Extract the [X, Y] coordinate from the center of the cell holding the provided text.  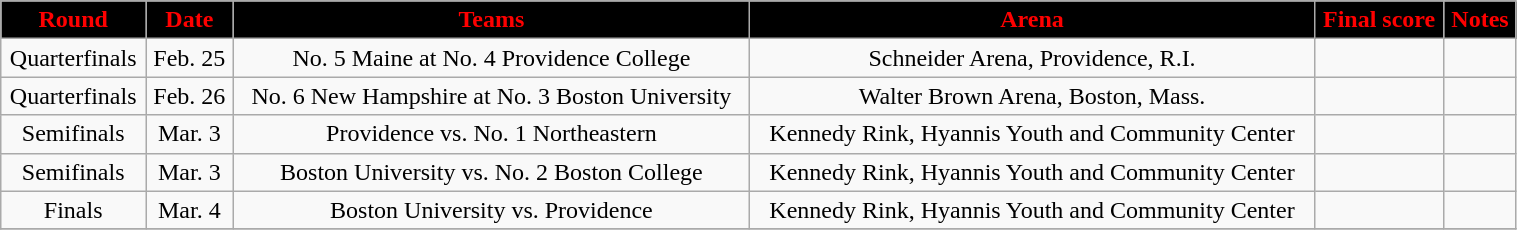
Finals [74, 210]
Mar. 4 [190, 210]
No. 5 Maine at No. 4 Providence College [492, 58]
Boston University vs. Providence [492, 210]
Boston University vs. No. 2 Boston College [492, 172]
Schneider Arena, Providence, R.I. [1032, 58]
Feb. 25 [190, 58]
Final score [1379, 20]
Providence vs. No. 1 Northeastern [492, 134]
Arena [1032, 20]
Feb. 26 [190, 96]
Date [190, 20]
Walter Brown Arena, Boston, Mass. [1032, 96]
Notes [1480, 20]
Teams [492, 20]
No. 6 New Hampshire at No. 3 Boston University [492, 96]
Round [74, 20]
